Capture the cell that displays the provided text and extract its (X, Y) central coordinate. 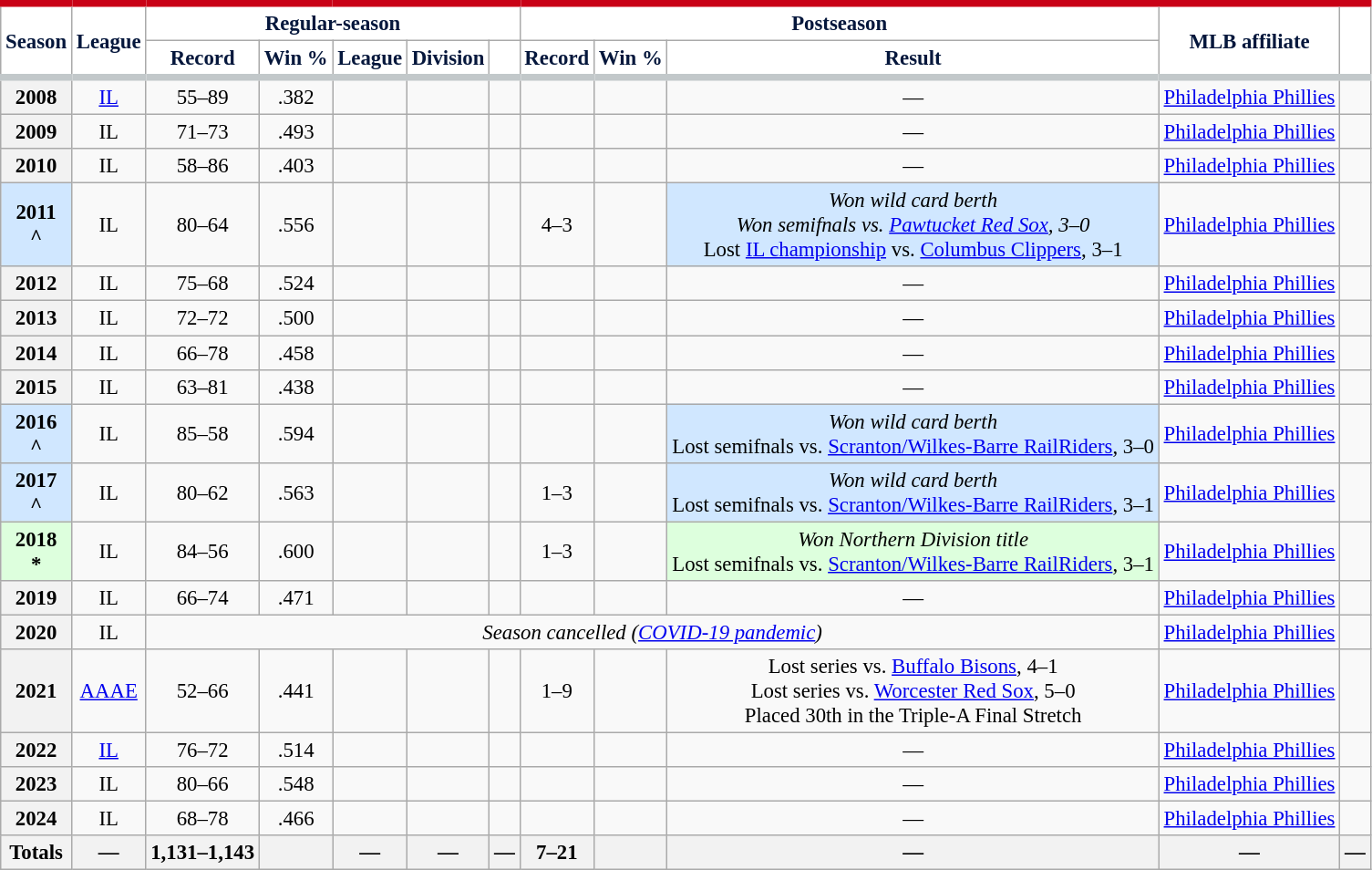
2017^ (36, 492)
2009 (36, 132)
71–73 (202, 132)
80–64 (202, 225)
.403 (295, 166)
.514 (295, 750)
AAAE (108, 691)
MLB affiliate (1249, 40)
.524 (295, 284)
4–3 (556, 225)
2016^ (36, 434)
2021 (36, 691)
2019 (36, 598)
Season cancelled (COVID-19 pandemic) (653, 632)
7–21 (556, 853)
2023 (36, 784)
Totals (36, 853)
Result (913, 60)
1,131–1,143 (202, 853)
Won Northern Division titleLost semifnals vs. Scranton/Wilkes-Barre RailRiders, 3–1 (913, 551)
66–74 (202, 598)
.471 (295, 598)
72–72 (202, 318)
.493 (295, 132)
80–62 (202, 492)
.438 (295, 387)
Season (36, 40)
2024 (36, 819)
2010 (36, 166)
52–66 (202, 691)
66–78 (202, 353)
63–81 (202, 387)
2012 (36, 284)
2015 (36, 387)
55–89 (202, 97)
.600 (295, 551)
Regular-season (333, 22)
.556 (295, 225)
.594 (295, 434)
2008 (36, 97)
2020 (36, 632)
80–66 (202, 784)
Division (448, 60)
.441 (295, 691)
Postseason (839, 22)
84–56 (202, 551)
68–78 (202, 819)
.382 (295, 97)
.563 (295, 492)
Won wild card berthLost semifnals vs. Scranton/Wilkes-Barre RailRiders, 3–1 (913, 492)
2014 (36, 353)
75–68 (202, 284)
.548 (295, 784)
2018* (36, 551)
.466 (295, 819)
2013 (36, 318)
2011^ (36, 225)
Won wild card berthWon semifnals vs. Pawtucket Red Sox, 3–0Lost IL championship vs. Columbus Clippers, 3–1 (913, 225)
85–58 (202, 434)
58–86 (202, 166)
.458 (295, 353)
76–72 (202, 750)
.500 (295, 318)
Lost series vs. Buffalo Bisons, 4–1Lost series vs. Worcester Red Sox, 5–0Placed 30th in the Triple-A Final Stretch (913, 691)
2022 (36, 750)
Won wild card berthLost semifnals vs. Scranton/Wilkes-Barre RailRiders, 3–0 (913, 434)
1–9 (556, 691)
